Extract the (x, y) coordinate from the center of the cell holding the provided text.  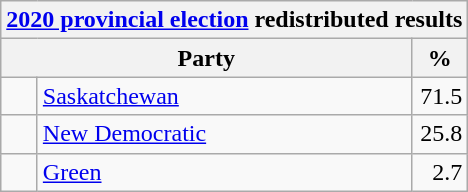
2.7 (440, 172)
Saskatchewan (224, 96)
2020 provincial election redistributed results (234, 20)
71.5 (440, 96)
Party (206, 58)
% (440, 58)
Green (224, 172)
25.8 (440, 134)
New Democratic (224, 134)
